Return [X, Y] of the center of cell containing provided text 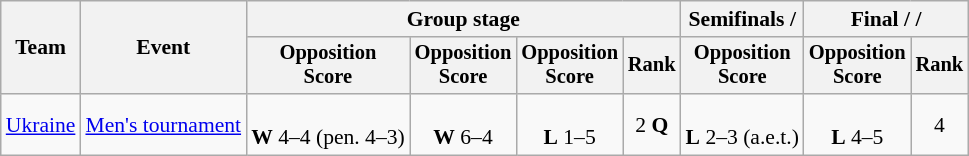
W 4–4 (pen. 4–3) [328, 124]
W 6–4 [464, 124]
Group stage [463, 19]
Ukraine [41, 124]
Semifinals / [742, 19]
Event [163, 48]
Final / / [886, 19]
Team [41, 48]
L 1–5 [570, 124]
L 4–5 [858, 124]
4 [940, 124]
2 Q [652, 124]
Men's tournament [163, 124]
L 2–3 (a.e.t.) [742, 124]
